Capture the cell that displays the provided text and extract its [x, y] central coordinate. 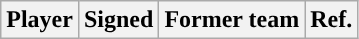
Player [40, 20]
Signed [118, 20]
Ref. [332, 20]
Former team [232, 20]
